Output the [X, Y] coordinate of the center of the cell containing the given text.  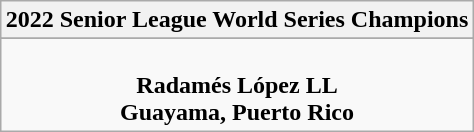
Radamés López LL Guayama, Puerto Rico [237, 85]
2022 Senior League World Series Champions [237, 20]
